Output the (X, Y) coordinate of the center of the cell containing the given text.  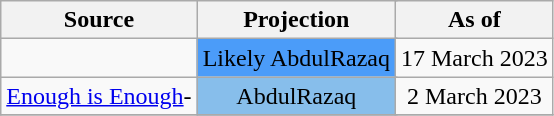
Likely AbdulRazaq (296, 58)
Source (99, 20)
2 March 2023 (474, 96)
AbdulRazaq (296, 96)
As of (474, 20)
17 March 2023 (474, 58)
Projection (296, 20)
Enough is Enough- (99, 96)
